Scan for the cell matching the given text and deliver its (X, Y) coordinate at center. 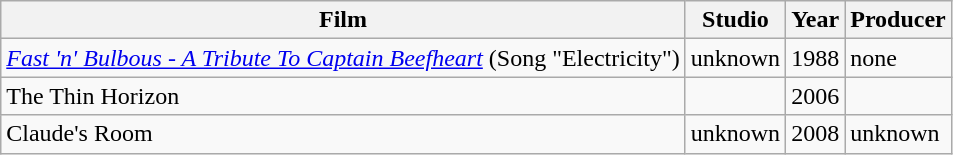
2008 (816, 134)
Film (343, 20)
1988 (816, 58)
The Thin Horizon (343, 96)
Claude's Room (343, 134)
Producer (898, 20)
Studio (735, 20)
Fast 'n' Bulbous - A Tribute To Captain Beefheart (Song "Electricity") (343, 58)
Year (816, 20)
none (898, 58)
2006 (816, 96)
